Find where the given text appears and provide that cell's center as [x, y] coordinate. 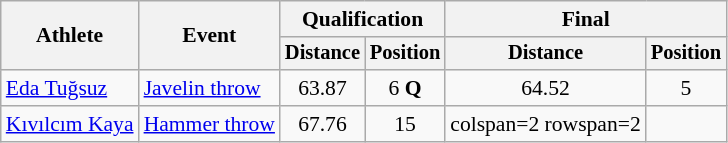
67.76 [322, 124]
Athlete [70, 36]
Eda Tuğsuz [70, 88]
63.87 [322, 88]
64.52 [546, 88]
15 [405, 124]
6 Q [405, 88]
colspan=2 rowspan=2 [546, 124]
Final [586, 19]
Hammer throw [210, 124]
Event [210, 36]
Kıvılcım Kaya [70, 124]
5 [686, 88]
Qualification [362, 19]
Javelin throw [210, 88]
